Provide the (x, y) coordinate of the cell's center where the given text is located.  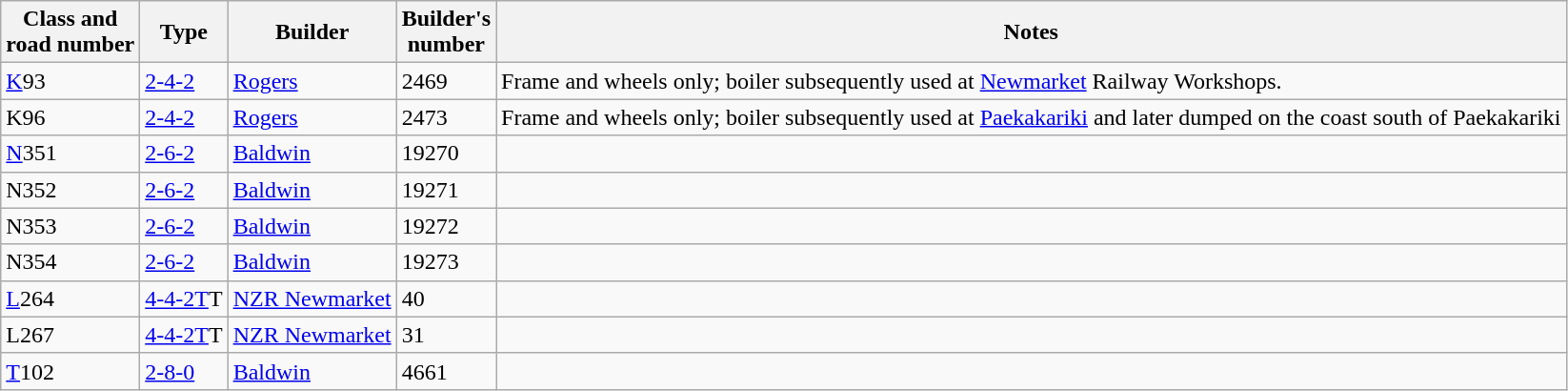
K96 (70, 117)
N352 (70, 190)
2473 (446, 117)
4661 (446, 371)
N354 (70, 262)
L267 (70, 335)
Frame and wheels only; boiler subsequently used at Paekakariki and later dumped on the coast south of Paekakariki (1031, 117)
Class androad number (70, 32)
N353 (70, 226)
19272 (446, 226)
2469 (446, 81)
Notes (1031, 32)
L264 (70, 298)
19273 (446, 262)
Builder'snumber (446, 32)
Builder (312, 32)
T102 (70, 371)
19270 (446, 154)
19271 (446, 190)
2-8-0 (184, 371)
K93 (70, 81)
40 (446, 298)
31 (446, 335)
Type (184, 32)
Frame and wheels only; boiler subsequently used at Newmarket Railway Workshops. (1031, 81)
N351 (70, 154)
